Extract the (x, y) coordinate from the center of the cell holding the provided text.  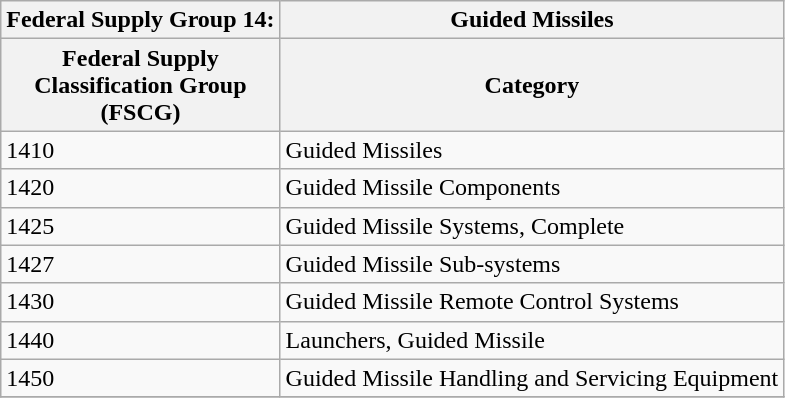
Launchers, Guided Missile (532, 340)
1430 (140, 302)
Guided Missile Systems, Complete (532, 226)
1427 (140, 264)
Guided Missile Remote Control Systems (532, 302)
Federal SupplyClassification Group(FSCG) (140, 85)
1410 (140, 150)
1425 (140, 226)
Category (532, 85)
Guided Missile Sub-systems (532, 264)
Federal Supply Group 14: (140, 20)
1450 (140, 378)
1440 (140, 340)
1420 (140, 188)
Guided Missile Components (532, 188)
Guided Missile Handling and Servicing Equipment (532, 378)
